Determine the (x, y) coordinate at the center of the cell enclosing the given text.  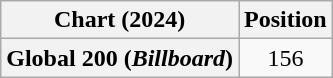
Chart (2024) (120, 20)
156 (285, 58)
Position (285, 20)
Global 200 (Billboard) (120, 58)
